Return [x, y] of the center of cell containing provided text 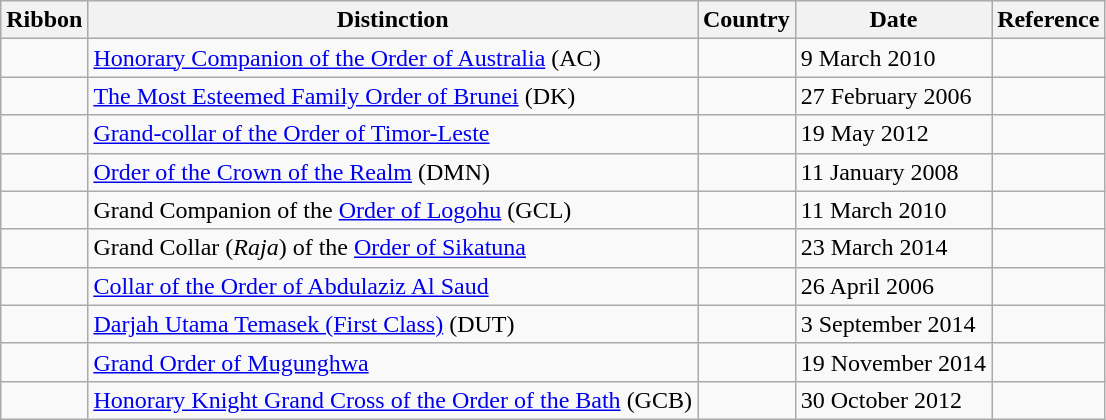
Country [747, 20]
Ribbon [44, 20]
30 October 2012 [893, 400]
23 March 2014 [893, 248]
3 September 2014 [893, 324]
9 March 2010 [893, 58]
Reference [1048, 20]
Grand-collar of the Order of Timor-Leste [393, 134]
Honorary Companion of the Order of Australia (AC) [393, 58]
27 February 2006 [893, 96]
Distinction [393, 20]
Date [893, 20]
26 April 2006 [893, 286]
19 November 2014 [893, 362]
11 January 2008 [893, 172]
11 March 2010 [893, 210]
Grand Companion of the Order of Logohu (GCL) [393, 210]
Order of the Crown of the Realm (DMN) [393, 172]
Collar of the Order of Abdulaziz Al Saud [393, 286]
Darjah Utama Temasek (First Class) (DUT) [393, 324]
19 May 2012 [893, 134]
Honorary Knight Grand Cross of the Order of the Bath (GCB) [393, 400]
The Most Esteemed Family Order of Brunei (DK) [393, 96]
Grand Order of Mugunghwa [393, 362]
Grand Collar (Raja) of the Order of Sikatuna [393, 248]
